Find where the given text appears and provide that cell's center as [x, y] coordinate. 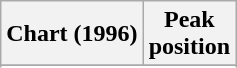
Peakposition [189, 34]
Chart (1996) [72, 34]
